Search for the cell housing the specified text and yield its (x, y) center coordinate. 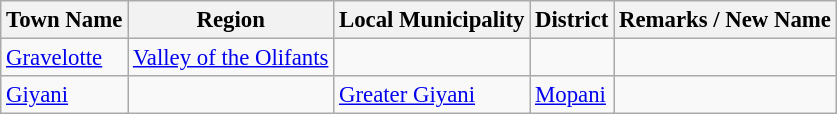
Town Name (64, 20)
Remarks / New Name (726, 20)
Greater Giyani (432, 95)
District (572, 20)
Mopani (572, 95)
Giyani (64, 95)
Valley of the Olifants (231, 58)
Local Municipality (432, 20)
Gravelotte (64, 58)
Region (231, 20)
